For the text-containing cell, return its midpoint in (x, y) coordinate format. 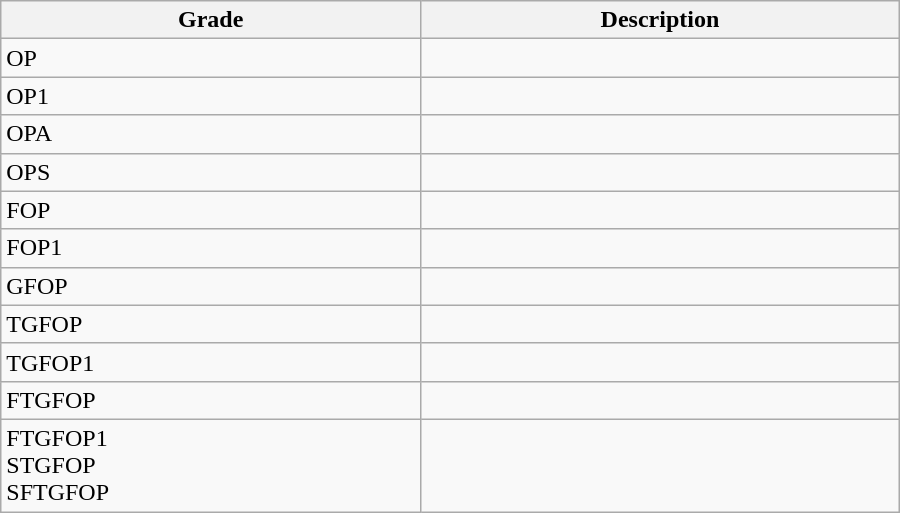
OPA (211, 134)
TGFOP (211, 324)
OP1 (211, 96)
FTGFOP (211, 400)
OPS (211, 172)
FOP (211, 210)
Grade (211, 20)
FTGFOP1STGFOPSFTGFOP (211, 465)
TGFOP1 (211, 362)
FOP1 (211, 248)
GFOP (211, 286)
OP (211, 58)
Description (660, 20)
